Determine the (x, y) coordinate at the center of the cell enclosing the given text.  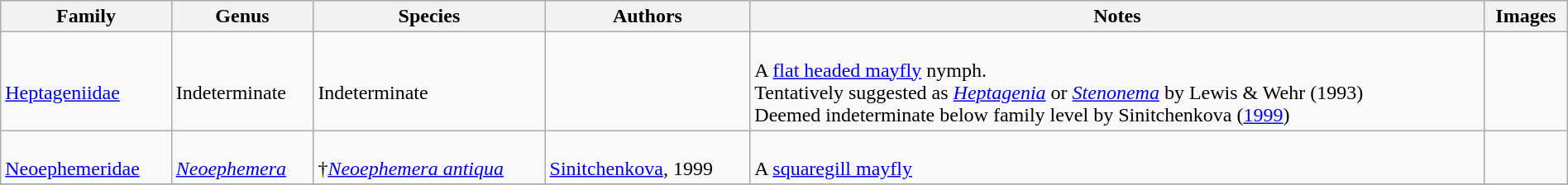
Neoephemeridae (86, 157)
Species (429, 17)
Sinitchenkova, 1999 (648, 157)
A squaregill mayfly (1117, 157)
Images (1526, 17)
Heptageniidae (86, 81)
†Neoephemera antiqua (429, 157)
Family (86, 17)
Genus (242, 17)
Authors (648, 17)
Notes (1117, 17)
Neoephemera (242, 157)
